Extract the [x, y] coordinate from the center of the cell holding the provided text.  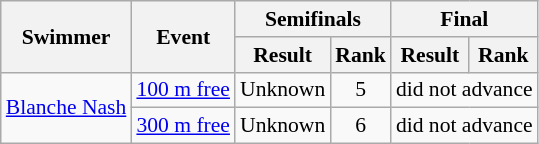
5 [360, 90]
Event [183, 36]
300 m free [183, 126]
Semifinals [313, 19]
100 m free [183, 90]
6 [360, 126]
Swimmer [66, 36]
Final [464, 19]
Blanche Nash [66, 108]
